Extract the (x, y) coordinate from the center of the cell holding the provided text.  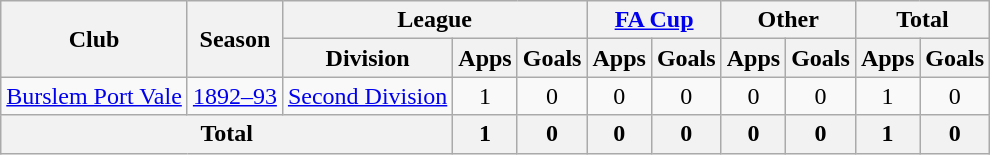
Season (234, 39)
Burslem Port Vale (94, 96)
Second Division (367, 96)
FA Cup (654, 20)
Other (788, 20)
1892–93 (234, 96)
League (434, 20)
Club (94, 39)
Division (367, 58)
